For the text-containing cell, return its midpoint in [X, Y] coordinate format. 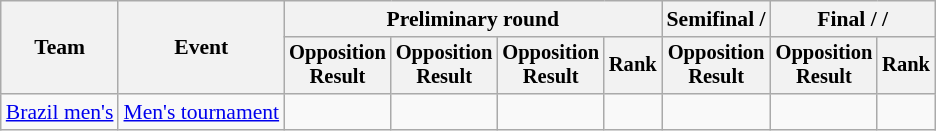
Men's tournament [201, 112]
Brazil men's [60, 112]
Team [60, 48]
Preliminary round [472, 19]
Semifinal / [716, 19]
Event [201, 48]
Final / / [853, 19]
